Provide the (x, y) coordinate of the cell's center where the given text is located.  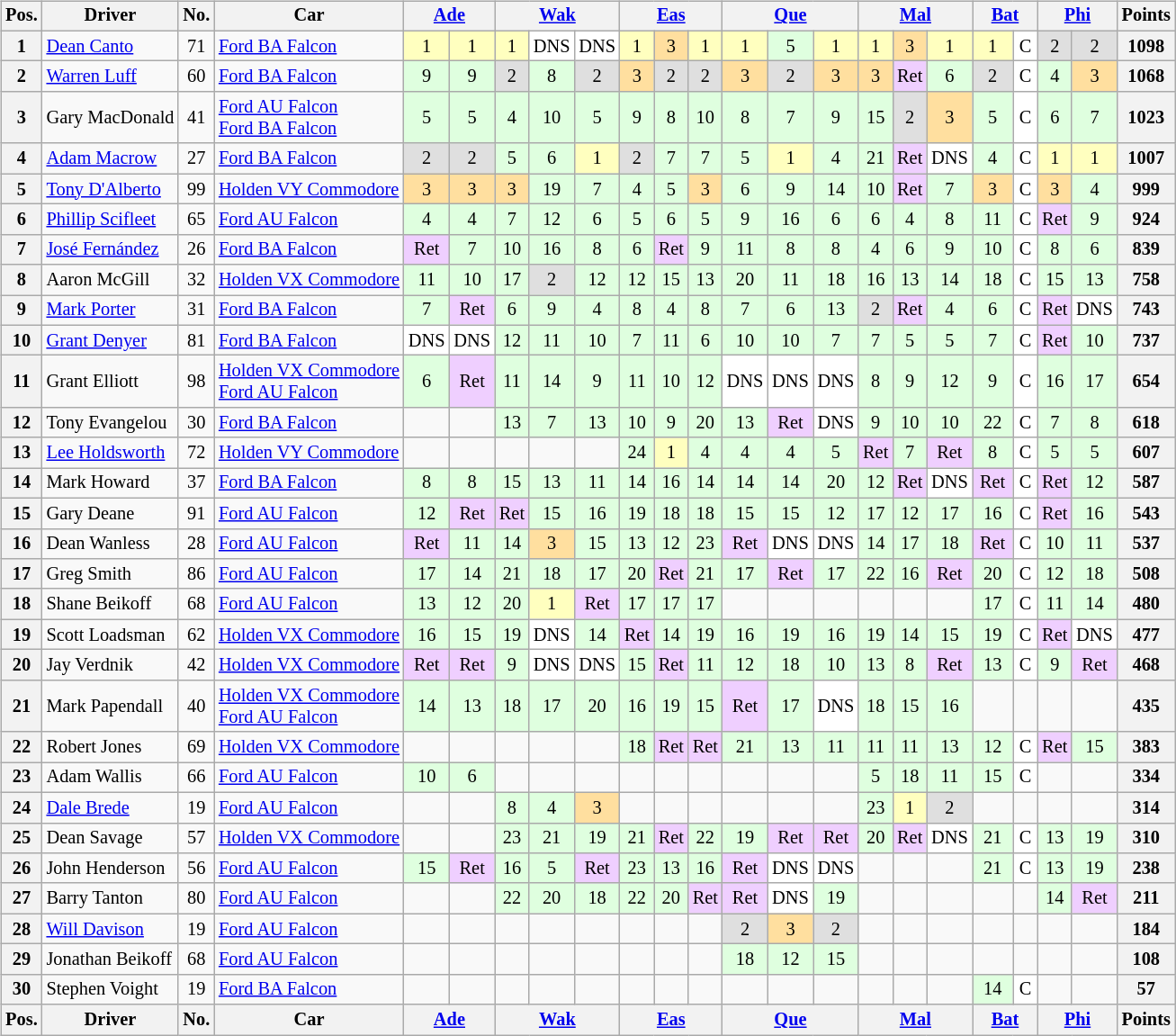
743 (1146, 311)
32 (196, 280)
1098 (1146, 46)
Barry Tanton (111, 898)
543 (1146, 513)
Tony D'Alberto (111, 189)
41 (196, 118)
Gary Deane (111, 513)
Jay Verdnik (111, 665)
Shane Beikoff (111, 604)
Phillip Scifleet (111, 220)
Aaron McGill (111, 280)
Grant Elliott (111, 382)
1023 (1146, 118)
Greg Smith (111, 574)
62 (196, 635)
758 (1146, 280)
310 (1146, 838)
468 (1146, 665)
31 (196, 311)
Stephen Voight (111, 989)
184 (1146, 929)
25 (22, 838)
314 (1146, 807)
Will Davison (111, 929)
60 (196, 77)
537 (1146, 544)
29 (22, 959)
John Henderson (111, 869)
66 (196, 778)
Adam Wallis (111, 778)
607 (1146, 453)
480 (1146, 604)
238 (1146, 869)
Adam Macrow (111, 158)
108 (1146, 959)
211 (1146, 898)
Gary MacDonald (111, 118)
Lee Holdsworth (111, 453)
Mark Porter (111, 311)
737 (1146, 340)
924 (1146, 220)
435 (1146, 706)
Mark Papendall (111, 706)
Ford AU Falcon Ford BA Falcon (310, 118)
80 (196, 898)
42 (196, 665)
69 (196, 747)
Tony Evangelou (111, 423)
1007 (1146, 158)
Grant Denyer (111, 340)
618 (1146, 423)
71 (196, 46)
Robert Jones (111, 747)
72 (196, 453)
477 (1146, 635)
839 (1146, 249)
56 (196, 869)
587 (1146, 483)
383 (1146, 747)
Dean Wanless (111, 544)
José Fernández (111, 249)
86 (196, 574)
1068 (1146, 77)
Warren Luff (111, 77)
Scott Loadsman (111, 635)
Jonathan Beikoff (111, 959)
999 (1146, 189)
98 (196, 382)
Dale Brede (111, 807)
Dean Canto (111, 46)
37 (196, 483)
Dean Savage (111, 838)
40 (196, 706)
91 (196, 513)
508 (1146, 574)
81 (196, 340)
Mark Howard (111, 483)
654 (1146, 382)
99 (196, 189)
65 (196, 220)
334 (1146, 778)
